Extract the (x, y) coordinate from the center of the cell holding the provided text.  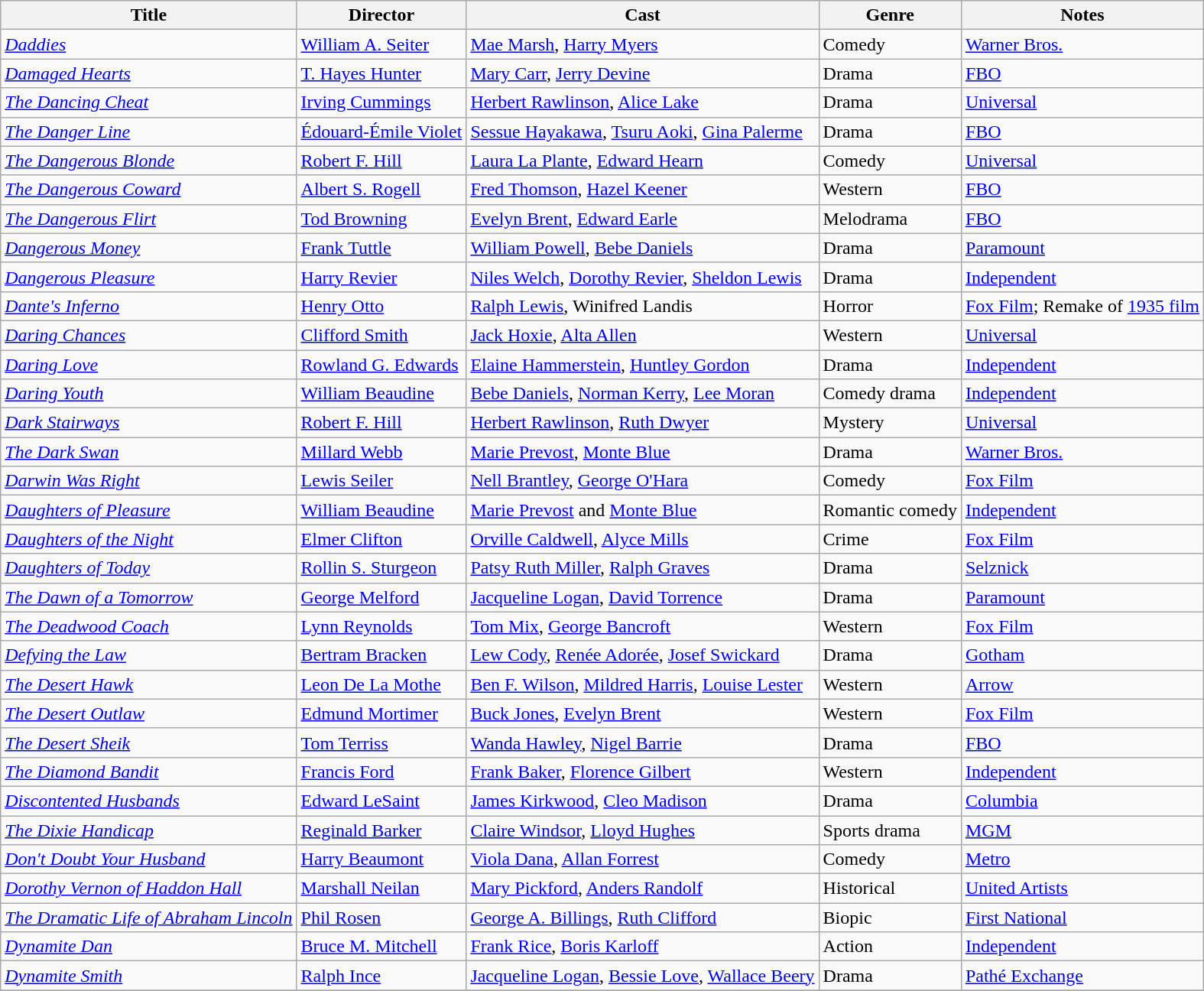
Bebe Daniels, Norman Kerry, Lee Moran (642, 394)
Title (148, 15)
Mae Marsh, Harry Myers (642, 44)
Daughters of Pleasure (148, 510)
Mystery (890, 423)
Jacqueline Logan, Bessie Love, Wallace Beery (642, 976)
Daughters of the Night (148, 539)
Lynn Reynolds (381, 626)
The Dangerous Blonde (148, 161)
Ben F. Wilson, Mildred Harris, Louise Lester (642, 684)
Ralph Ince (381, 976)
Melodrama (890, 219)
Frank Tuttle (381, 248)
Dynamite Smith (148, 976)
George Melford (381, 597)
Dangerous Pleasure (148, 277)
First National (1082, 918)
United Artists (1082, 889)
Mary Carr, Jerry Devine (642, 73)
Daring Love (148, 365)
Dangerous Money (148, 248)
Sessue Hayakawa, Tsuru Aoki, Gina Palerme (642, 132)
Claire Windsor, Lloyd Hughes (642, 830)
Columbia (1082, 801)
The Dangerous Coward (148, 190)
Lewis Seiler (381, 481)
Fox Film; Remake of 1935 film (1082, 306)
Elaine Hammerstein, Huntley Gordon (642, 365)
Daddies (148, 44)
Comedy drama (890, 394)
Albert S. Rogell (381, 190)
Edmund Mortimer (381, 713)
Fred Thomson, Hazel Keener (642, 190)
Lew Cody, Renée Adorée, Josef Swickard (642, 655)
Damaged Hearts (148, 73)
Tod Browning (381, 219)
Rollin S. Sturgeon (381, 568)
Édouard-Émile Violet (381, 132)
Notes (1082, 15)
Patsy Ruth Miller, Ralph Graves (642, 568)
Selznick (1082, 568)
Gotham (1082, 655)
Henry Otto (381, 306)
Edward LeSaint (381, 801)
William Powell, Bebe Daniels (642, 248)
Action (890, 947)
Discontented Husbands (148, 801)
Leon De La Mothe (381, 684)
The Dramatic Life of Abraham Lincoln (148, 918)
The Desert Hawk (148, 684)
Tom Mix, George Bancroft (642, 626)
Biopic (890, 918)
Daring Youth (148, 394)
Ralph Lewis, Winifred Landis (642, 306)
The Deadwood Coach (148, 626)
Millard Webb (381, 452)
The Dangerous Flirt (148, 219)
Niles Welch, Dorothy Revier, Sheldon Lewis (642, 277)
Bruce M. Mitchell (381, 947)
Dynamite Dan (148, 947)
Francis Ford (381, 772)
The Dark Swan (148, 452)
William A. Seiter (381, 44)
Herbert Rawlinson, Ruth Dwyer (642, 423)
The Danger Line (148, 132)
Elmer Clifton (381, 539)
Nell Brantley, George O'Hara (642, 481)
Phil Rosen (381, 918)
Tom Terriss (381, 742)
Viola Dana, Allan Forrest (642, 859)
Dorothy Vernon of Haddon Hall (148, 889)
Marie Prevost and Monte Blue (642, 510)
Horror (890, 306)
Director (381, 15)
The Desert Outlaw (148, 713)
Clifford Smith (381, 335)
Mary Pickford, Anders Randolf (642, 889)
Defying the Law (148, 655)
Dante's Inferno (148, 306)
Evelyn Brent, Edward Earle (642, 219)
Jacqueline Logan, David Torrence (642, 597)
Orville Caldwell, Alyce Mills (642, 539)
Genre (890, 15)
Harry Beaumont (381, 859)
The Diamond Bandit (148, 772)
Wanda Hawley, Nigel Barrie (642, 742)
Romantic comedy (890, 510)
Herbert Rawlinson, Alice Lake (642, 102)
Laura La Plante, Edward Hearn (642, 161)
Irving Cummings (381, 102)
The Desert Sheik (148, 742)
T. Hayes Hunter (381, 73)
Marshall Neilan (381, 889)
Marie Prevost, Monte Blue (642, 452)
Metro (1082, 859)
Don't Doubt Your Husband (148, 859)
Daring Chances (148, 335)
Buck Jones, Evelyn Brent (642, 713)
The Dixie Handicap (148, 830)
Pathé Exchange (1082, 976)
Bertram Bracken (381, 655)
Sports drama (890, 830)
Historical (890, 889)
Arrow (1082, 684)
Frank Rice, Boris Karloff (642, 947)
Harry Revier (381, 277)
Cast (642, 15)
Daughters of Today (148, 568)
Darwin Was Right (148, 481)
MGM (1082, 830)
The Dawn of a Tomorrow (148, 597)
Dark Stairways (148, 423)
James Kirkwood, Cleo Madison (642, 801)
Rowland G. Edwards (381, 365)
Reginald Barker (381, 830)
George A. Billings, Ruth Clifford (642, 918)
Crime (890, 539)
The Dancing Cheat (148, 102)
Frank Baker, Florence Gilbert (642, 772)
Jack Hoxie, Alta Allen (642, 335)
